Return the (x, y) coordinate for the center point of the cell that contains the specified text.  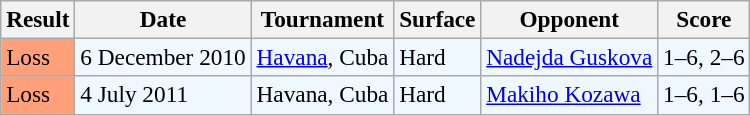
Result (38, 19)
Nadejda Guskova (570, 57)
Opponent (570, 19)
4 July 2011 (163, 95)
Tournament (322, 19)
1–6, 2–6 (704, 57)
1–6, 1–6 (704, 95)
Score (704, 19)
Date (163, 19)
6 December 2010 (163, 57)
Surface (438, 19)
Makiho Kozawa (570, 95)
